Return the (X, Y) coordinate for the center point of the cell that contains the specified text.  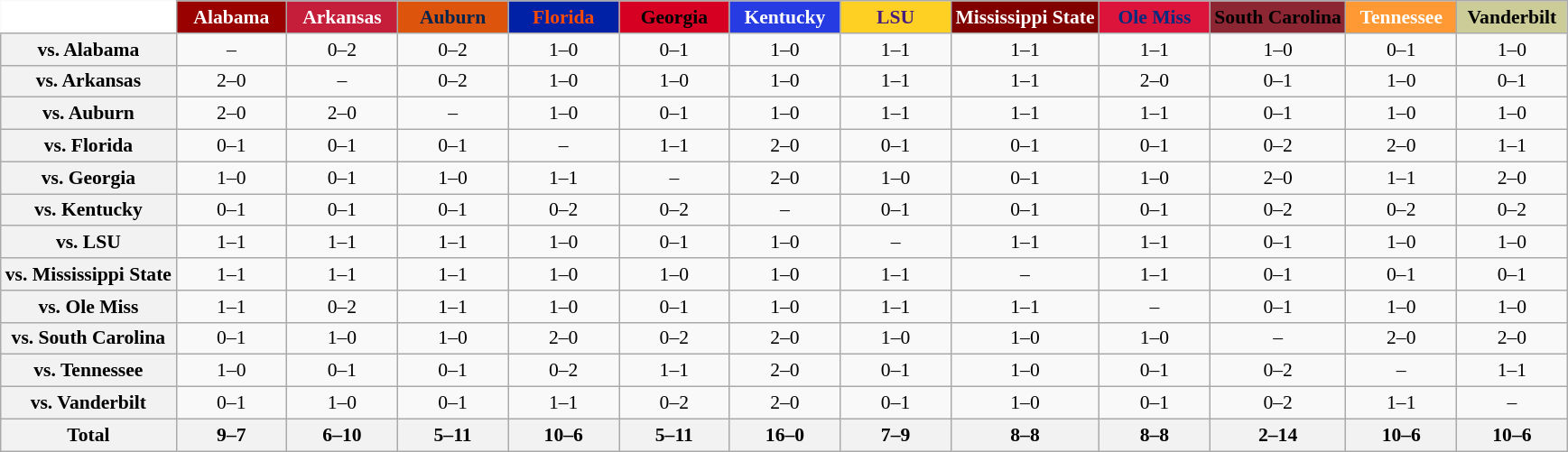
Ole Miss (1155, 17)
Arkansas (343, 17)
Florida (563, 17)
Mississippi State (1025, 17)
Georgia (675, 17)
Kentucky (785, 17)
vs. South Carolina (88, 338)
Total (88, 435)
2–14 (1278, 435)
vs. LSU (88, 243)
9–7 (231, 435)
Auburn (453, 17)
LSU (895, 17)
6–10 (343, 435)
vs. Mississippi State (88, 274)
vs. Tennessee (88, 371)
vs. Arkansas (88, 81)
Alabama (231, 17)
South Carolina (1278, 17)
7–9 (895, 435)
vs. Auburn (88, 114)
vs. Georgia (88, 178)
vs. Alabama (88, 50)
vs. Kentucky (88, 210)
vs. Florida (88, 146)
16–0 (785, 435)
Vanderbilt (1513, 17)
vs. Vanderbilt (88, 403)
Tennessee (1401, 17)
vs. Ole Miss (88, 307)
